Identify which cell holds the provided text, then report its (X, Y) central coordinate. 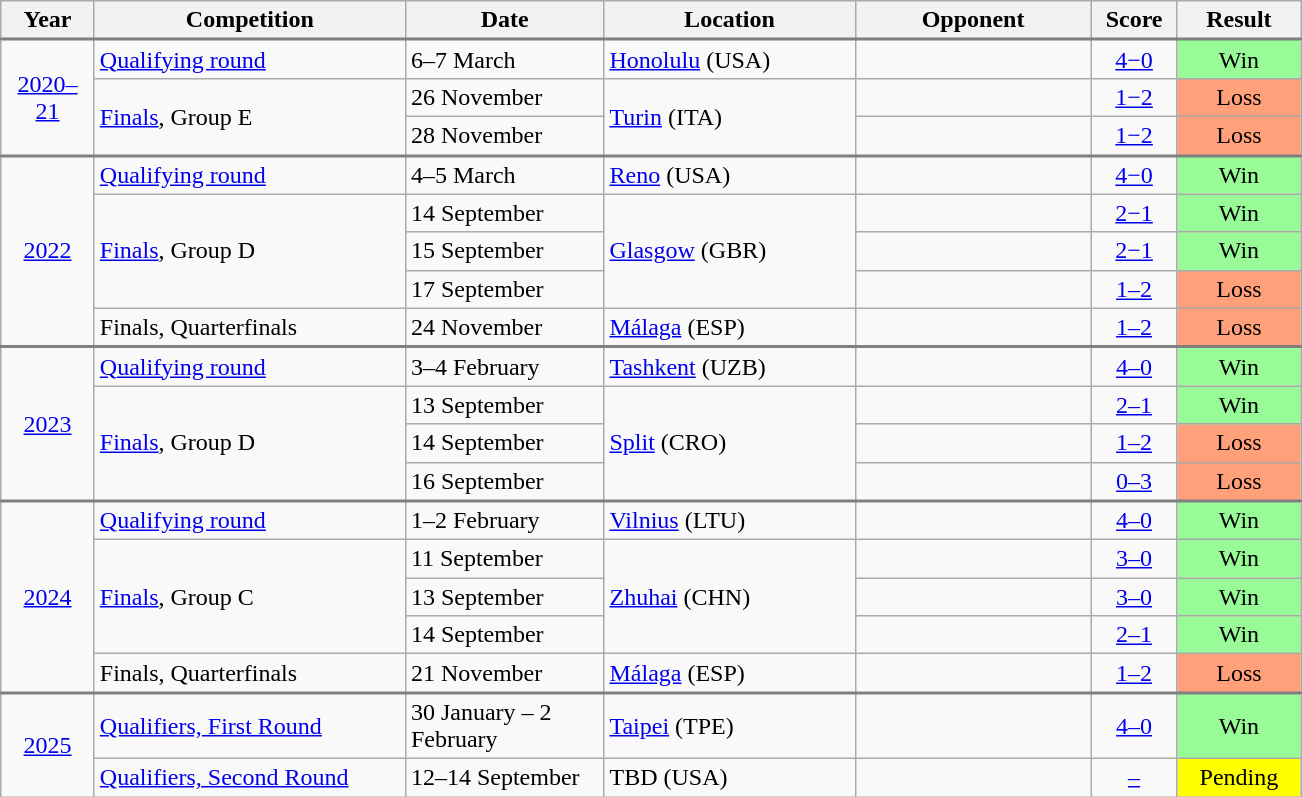
0–3 (1134, 482)
Vilnius (LTU) (730, 520)
Opponent (973, 20)
21 November (504, 674)
16 September (504, 482)
Score (1134, 20)
3–4 February (504, 366)
26 November (504, 97)
6–7 March (504, 60)
Finals, Group C (250, 597)
17 September (504, 289)
30 January – 2 February (504, 726)
Split (CRO) (730, 444)
24 November (504, 328)
Zhuhai (CHN) (730, 597)
2022 (48, 251)
Result (1239, 20)
Pending (1239, 777)
2024 (48, 597)
Location (730, 20)
12–14 September (504, 777)
Taipei (TPE) (730, 726)
TBD (USA) (730, 777)
4–5 March (504, 174)
Finals, Group E (250, 116)
Tashkent (UZB) (730, 366)
1–2 February (504, 520)
Date (504, 20)
Qualifiers, First Round (250, 726)
Reno (USA) (730, 174)
15 September (504, 251)
Qualifiers, Second Round (250, 777)
Glasgow (GBR) (730, 251)
Competition (250, 20)
Year (48, 20)
2023 (48, 424)
Honolulu (USA) (730, 60)
2020–21 (48, 98)
2025 (48, 745)
28 November (504, 136)
– (1134, 777)
Turin (ITA) (730, 116)
11 September (504, 559)
